Find where the given text appears and provide that cell's center as (x, y) coordinate. 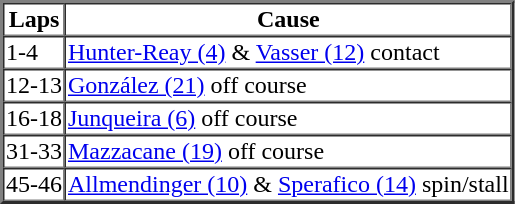
45-46 (34, 184)
1-4 (34, 52)
Cause (288, 20)
31-33 (34, 152)
Hunter-Reay (4) & Vasser (12) contact (288, 52)
16-18 (34, 118)
Allmendinger (10) & Sperafico (14) spin/stall (288, 184)
Laps (34, 20)
12-13 (34, 86)
Mazzacane (19) off course (288, 152)
González (21) off course (288, 86)
Junqueira (6) off course (288, 118)
